Pinpoint the cell where the given text exists, returning its (X, Y) midpoint coordinate. 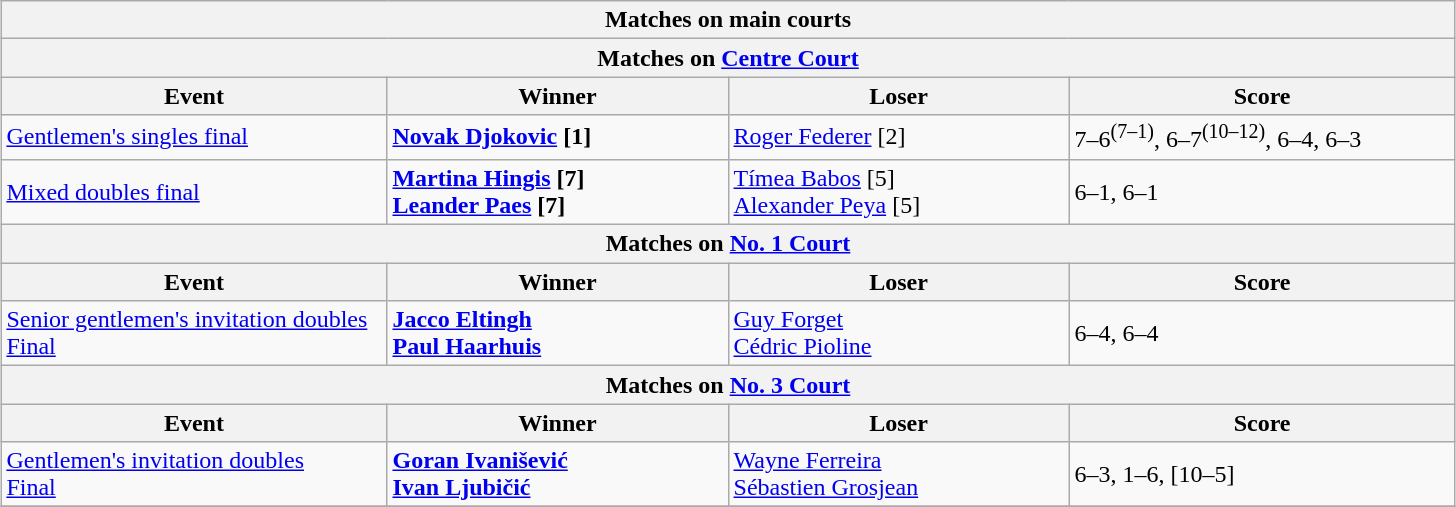
Novak Djokovic [1] (558, 138)
Goran Ivanišević Ivan Ljubičić (558, 474)
6–3, 1–6, [10–5] (1262, 474)
Senior gentlemen's invitation doubles Final (194, 334)
Guy Forget Cédric Pioline (898, 334)
6–1, 6–1 (1262, 192)
Roger Federer [2] (898, 138)
Gentlemen's singles final (194, 138)
Matches on No. 1 Court (728, 244)
6–4, 6–4 (1262, 334)
Matches on main courts (728, 20)
Wayne Ferreira Sébastien Grosjean (898, 474)
7–6(7–1), 6–7(10–12), 6–4, 6–3 (1262, 138)
Jacco Eltingh Paul Haarhuis (558, 334)
Martina Hingis [7] Leander Paes [7] (558, 192)
Tímea Babos [5] Alexander Peya [5] (898, 192)
Gentlemen's invitation doubles Final (194, 474)
Mixed doubles final (194, 192)
Matches on No. 3 Court (728, 385)
Matches on Centre Court (728, 58)
